For the text-containing cell, return its midpoint in (x, y) coordinate format. 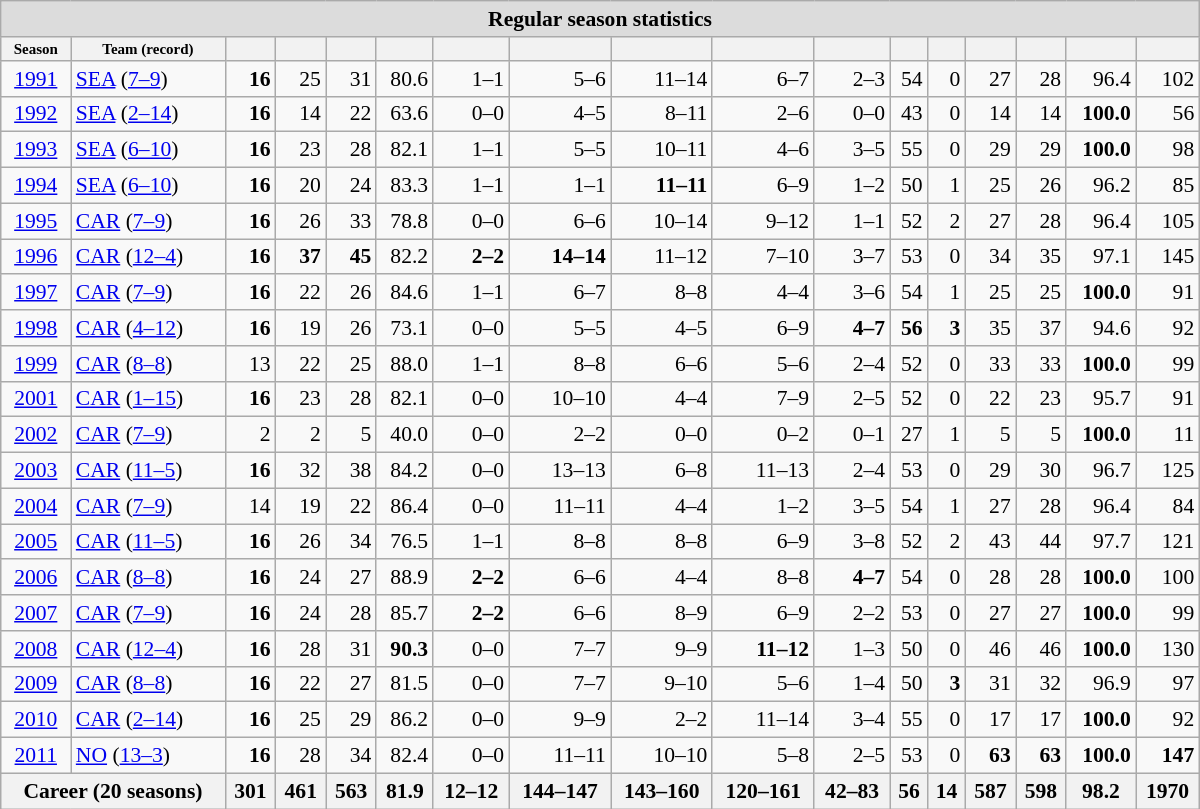
3–4 (852, 720)
Regular season statistics (600, 19)
0–1 (852, 435)
90.3 (404, 648)
2–3 (852, 78)
11 (1168, 435)
2009 (36, 684)
2006 (36, 577)
94.6 (1101, 328)
96.2 (1101, 185)
3–8 (852, 542)
2007 (36, 613)
2–6 (763, 114)
63.6 (404, 114)
83.3 (404, 185)
1993 (36, 150)
143–160 (662, 791)
84.2 (404, 470)
125 (1168, 470)
13–13 (560, 470)
3–6 (852, 292)
1991 (36, 78)
102 (1168, 78)
2005 (36, 542)
CAR (1–15) (148, 399)
100 (1168, 577)
38 (351, 470)
461 (301, 791)
2001 (36, 399)
8–9 (662, 613)
98 (1168, 150)
81.9 (404, 791)
130 (1168, 648)
98.2 (1101, 791)
Career (20 seasons) (113, 791)
78.8 (404, 221)
12–12 (471, 791)
2010 (36, 720)
40.0 (404, 435)
5–8 (763, 755)
86.4 (404, 506)
82.4 (404, 755)
SEA (2–14) (148, 114)
8–11 (662, 114)
CAR (4–12) (148, 328)
20 (301, 185)
13 (250, 363)
1992 (36, 114)
1999 (36, 363)
Team (record) (148, 48)
144–147 (560, 791)
84.6 (404, 292)
2004 (36, 506)
9–10 (662, 684)
76.5 (404, 542)
Season (36, 48)
SEA (7–9) (148, 78)
45 (351, 256)
86.2 (404, 720)
0–2 (763, 435)
NO (13–3) (148, 755)
85.7 (404, 613)
7–9 (763, 399)
96.9 (1101, 684)
14–14 (560, 256)
1970 (1168, 791)
85 (1168, 185)
121 (1168, 542)
9–12 (763, 221)
96.7 (1101, 470)
84 (1168, 506)
6–8 (662, 470)
88.0 (404, 363)
CAR (2–14) (148, 720)
80.6 (404, 78)
563 (351, 791)
82.2 (404, 256)
2003 (36, 470)
3–7 (852, 256)
1998 (36, 328)
10–11 (662, 150)
1–3 (852, 648)
2011 (36, 755)
1997 (36, 292)
42–83 (852, 791)
2002 (36, 435)
587 (990, 791)
120–161 (763, 791)
44 (1041, 542)
105 (1168, 221)
88.9 (404, 577)
10–14 (662, 221)
598 (1041, 791)
11–13 (763, 470)
1–4 (852, 684)
97.1 (1101, 256)
7–10 (763, 256)
145 (1168, 256)
81.5 (404, 684)
147 (1168, 755)
97 (1168, 684)
73.1 (404, 328)
1994 (36, 185)
4–6 (763, 150)
30 (1041, 470)
1996 (36, 256)
1995 (36, 221)
2008 (36, 648)
301 (250, 791)
97.7 (1101, 542)
95.7 (1101, 399)
